For the text-containing cell, return its midpoint in [x, y] coordinate format. 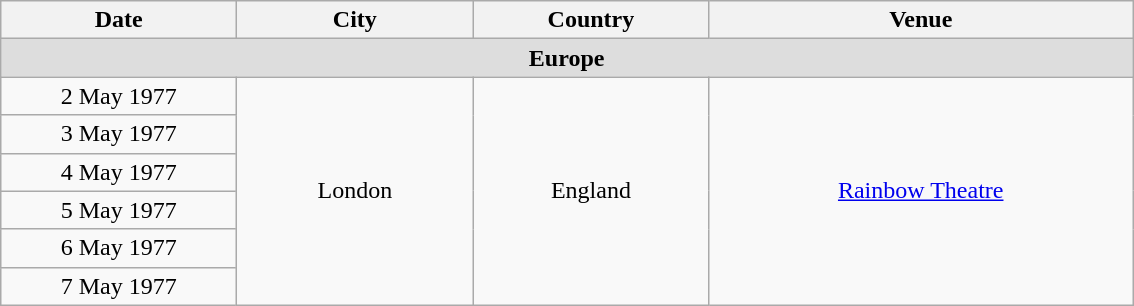
Venue [921, 20]
Country [591, 20]
England [591, 191]
Date [119, 20]
3 May 1977 [119, 134]
Europe [567, 58]
London [355, 191]
6 May 1977 [119, 248]
Rainbow Theatre [921, 191]
City [355, 20]
7 May 1977 [119, 286]
4 May 1977 [119, 172]
5 May 1977 [119, 210]
2 May 1977 [119, 96]
